Return the (x, y) coordinate for the center point of the cell that contains the specified text.  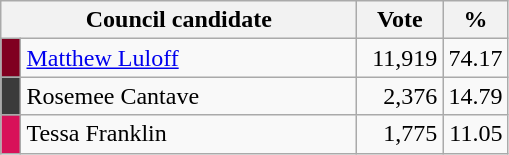
74.17 (476, 58)
Council candidate (179, 20)
Rosemee Cantave (189, 96)
2,376 (400, 96)
Tessa Franklin (189, 134)
Matthew Luloff (189, 58)
11.05 (476, 134)
14.79 (476, 96)
Vote (400, 20)
1,775 (400, 134)
% (476, 20)
11,919 (400, 58)
